Detect which cell encompasses the target text, then output its (x, y) center coordinate. 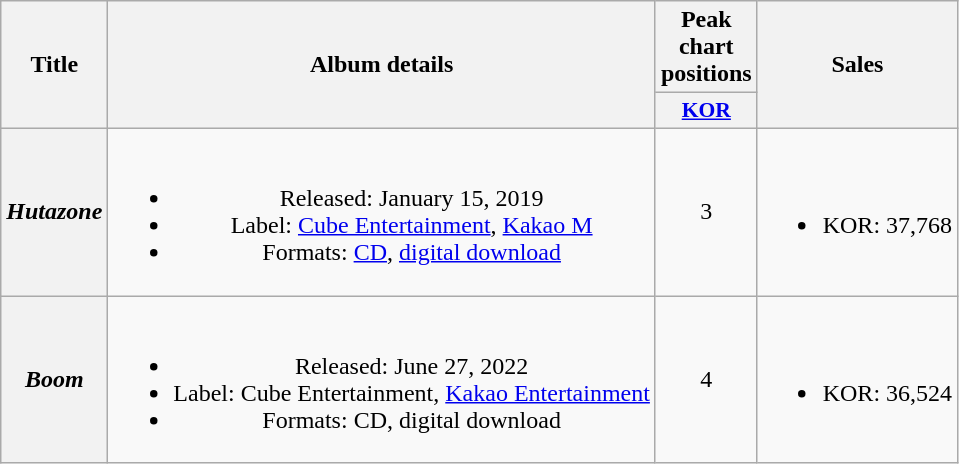
Hutazone (54, 212)
Album details (382, 65)
Boom (54, 380)
Released: January 15, 2019Label: Cube Entertainment, Kakao MFormats: CD, digital download (382, 212)
Title (54, 65)
Peak chart positions (706, 47)
KOR (706, 111)
3 (706, 212)
KOR: 36,524 (857, 380)
Sales (857, 65)
Released: June 27, 2022Label: Cube Entertainment, Kakao EntertainmentFormats: CD, digital download (382, 380)
4 (706, 380)
KOR: 37,768 (857, 212)
